Find where the given text appears and provide that cell's center as (x, y) coordinate. 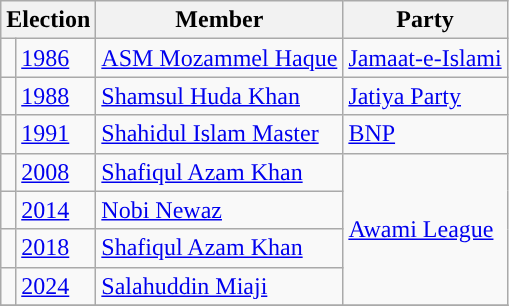
Member (220, 20)
Shahidul Islam Master (220, 134)
Jatiya Party (425, 96)
2008 (56, 172)
1986 (56, 58)
Nobi Newaz (220, 210)
1988 (56, 96)
2024 (56, 286)
Salahuddin Miaji (220, 286)
2014 (56, 210)
Shamsul Huda Khan (220, 96)
BNP (425, 134)
Awami League (425, 229)
2018 (56, 248)
Election (48, 20)
1991 (56, 134)
Party (425, 20)
ASM Mozammel Haque (220, 58)
Jamaat-e-Islami (425, 58)
